For the text-containing cell, return its midpoint in (X, Y) coordinate format. 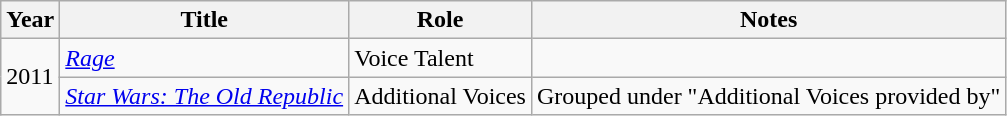
2011 (30, 77)
Notes (768, 20)
Voice Talent (440, 58)
Grouped under "Additional Voices provided by" (768, 96)
Role (440, 20)
Title (204, 20)
Additional Voices (440, 96)
Star Wars: The Old Republic (204, 96)
Rage (204, 58)
Year (30, 20)
